Find where the given text appears and provide that cell's center as (X, Y) coordinate. 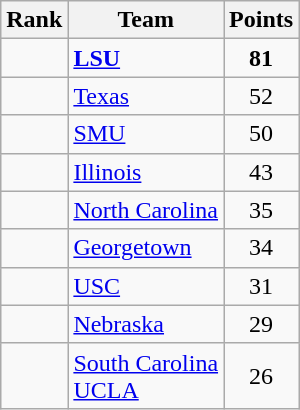
North Carolina (146, 210)
LSU (146, 58)
Georgetown (146, 248)
43 (262, 172)
50 (262, 134)
29 (262, 324)
31 (262, 286)
34 (262, 248)
52 (262, 96)
Nebraska (146, 324)
Texas (146, 96)
Team (146, 20)
26 (262, 376)
USC (146, 286)
South CarolinaUCLA (146, 376)
Illinois (146, 172)
Points (262, 20)
SMU (146, 134)
35 (262, 210)
Rank (34, 20)
81 (262, 58)
